Output the (X, Y) coordinate of the center of the cell containing the given text.  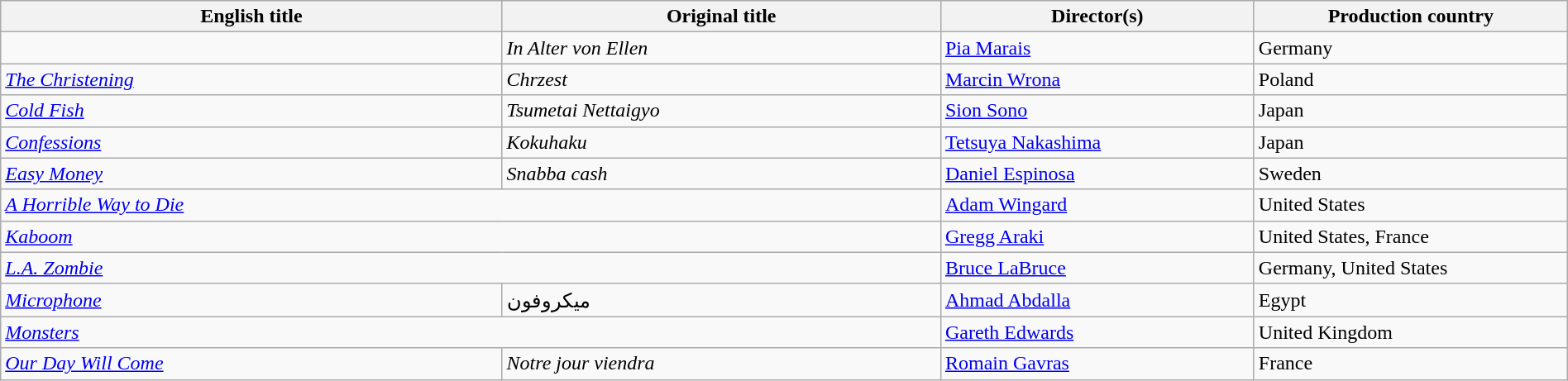
Marcin Wrona (1097, 79)
Monsters (471, 332)
Tsumetai Nettaigyo (721, 111)
United States, France (1411, 236)
Bruce LaBruce (1097, 268)
Gregg Araki (1097, 236)
Confessions (251, 142)
Poland (1411, 79)
Cold Fish (251, 111)
Easy Money (251, 174)
Microphone (251, 300)
Snabba cash (721, 174)
Chrzest (721, 79)
Egypt (1411, 300)
Germany, United States (1411, 268)
Production country (1411, 17)
United States (1411, 205)
L.A. Zombie (471, 268)
The Christening (251, 79)
Sweden (1411, 174)
Ahmad Abdalla (1097, 300)
Pia Marais (1097, 48)
English title (251, 17)
Kaboom (471, 236)
Original title (721, 17)
Romain Gavras (1097, 364)
Kokuhaku (721, 142)
Adam Wingard (1097, 205)
Our Day Will Come (251, 364)
In Alter von Ellen (721, 48)
ميكروفون (721, 300)
Notre jour viendra (721, 364)
Germany (1411, 48)
Gareth Edwards (1097, 332)
A Horrible Way to Die (471, 205)
Tetsuya Nakashima (1097, 142)
France (1411, 364)
United Kingdom (1411, 332)
Sion Sono (1097, 111)
Director(s) (1097, 17)
Daniel Espinosa (1097, 174)
